Find where the given text appears and provide that cell's center as (X, Y) coordinate. 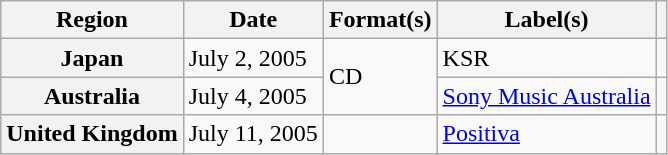
Positiva (546, 134)
Label(s) (546, 20)
July 4, 2005 (253, 96)
Region (92, 20)
Australia (92, 96)
July 2, 2005 (253, 58)
Sony Music Australia (546, 96)
KSR (546, 58)
Japan (92, 58)
United Kingdom (92, 134)
Format(s) (380, 20)
July 11, 2005 (253, 134)
Date (253, 20)
CD (380, 77)
